Capture the cell that displays the provided text and extract its (X, Y) central coordinate. 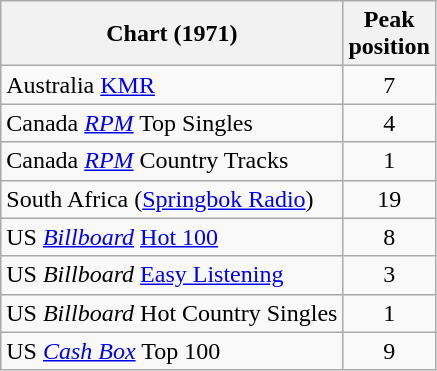
South Africa (Springbok Radio) (172, 199)
Australia KMR (172, 85)
7 (389, 85)
US Billboard Hot 100 (172, 237)
Canada RPM Country Tracks (172, 161)
Peakposition (389, 34)
9 (389, 351)
US Cash Box Top 100 (172, 351)
19 (389, 199)
8 (389, 237)
Chart (1971) (172, 34)
Canada RPM Top Singles (172, 123)
4 (389, 123)
3 (389, 275)
US Billboard Easy Listening (172, 275)
US Billboard Hot Country Singles (172, 313)
